Return the (x, y) coordinate for the center point of the cell that contains the specified text.  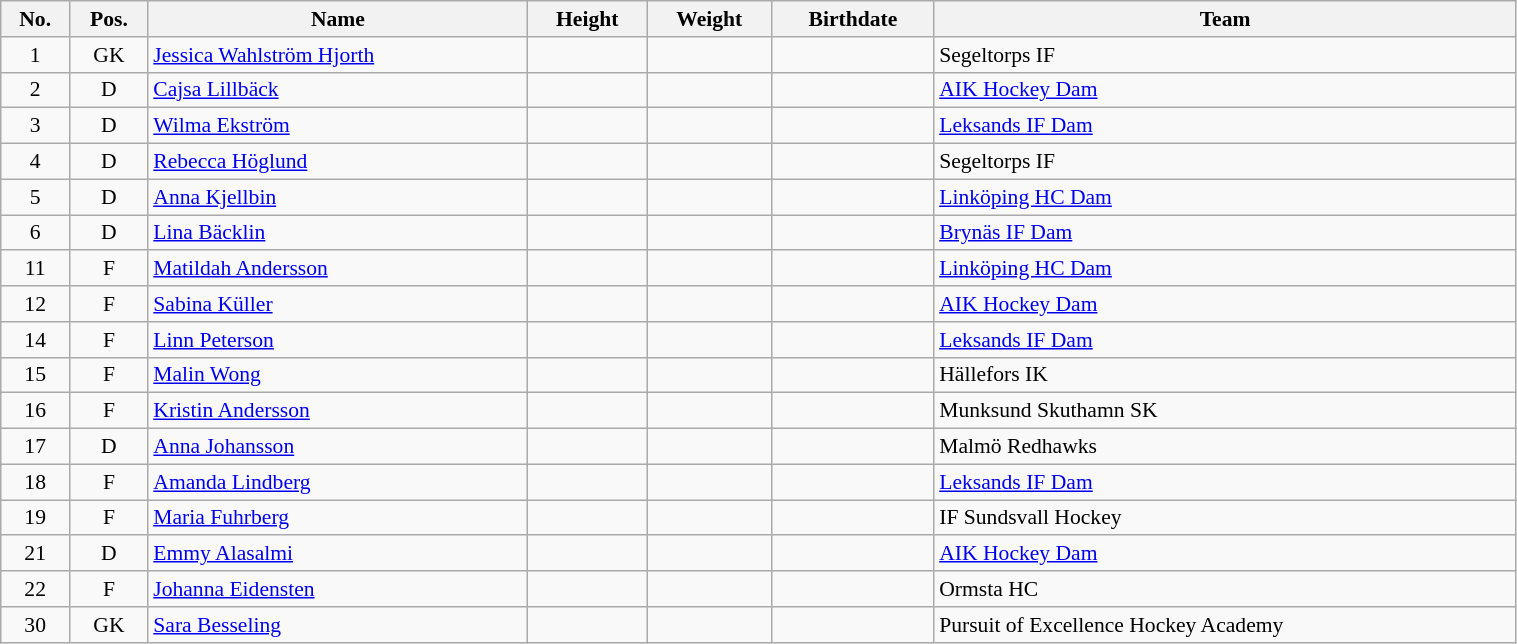
Cajsa Lillbäck (338, 90)
5 (36, 197)
Wilma Ekström (338, 126)
Matildah Andersson (338, 269)
Team (1225, 19)
Malin Wong (338, 375)
18 (36, 482)
1 (36, 55)
Johanna Eidensten (338, 589)
6 (36, 233)
2 (36, 90)
22 (36, 589)
15 (36, 375)
Hällefors IK (1225, 375)
Sabina Küller (338, 304)
30 (36, 625)
Pursuit of Excellence Hockey Academy (1225, 625)
21 (36, 554)
Lina Bäcklin (338, 233)
Emmy Alasalmi (338, 554)
3 (36, 126)
Ormsta HC (1225, 589)
Kristin Andersson (338, 411)
Weight (710, 19)
Sara Besseling (338, 625)
Anna Johansson (338, 447)
12 (36, 304)
Pos. (110, 19)
Malmö Redhawks (1225, 447)
Height (588, 19)
Jessica Wahlström Hjorth (338, 55)
19 (36, 518)
Anna Kjellbin (338, 197)
14 (36, 340)
Maria Fuhrberg (338, 518)
Linn Peterson (338, 340)
No. (36, 19)
Rebecca Höglund (338, 162)
4 (36, 162)
17 (36, 447)
Brynäs IF Dam (1225, 233)
11 (36, 269)
Amanda Lindberg (338, 482)
IF Sundsvall Hockey (1225, 518)
Munksund Skuthamn SK (1225, 411)
16 (36, 411)
Birthdate (853, 19)
Name (338, 19)
